Detect which cell encompasses the target text, then output its [x, y] center coordinate. 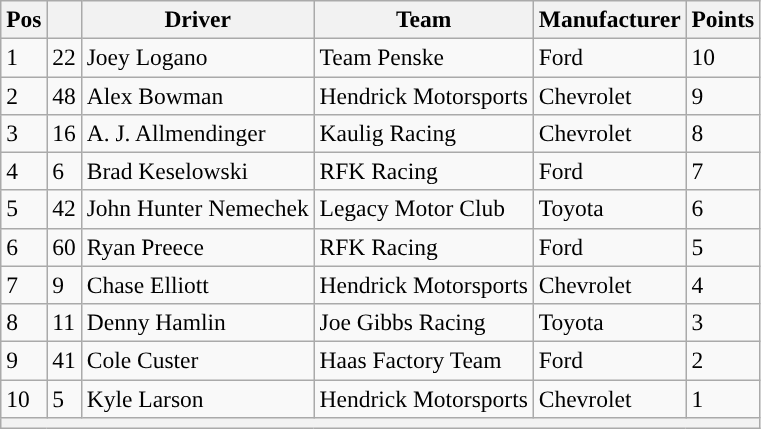
Chase Elliott [198, 285]
Joe Gibbs Racing [424, 322]
Driver [198, 19]
John Hunter Nemechek [198, 209]
Team Penske [424, 57]
Brad Keselowski [198, 171]
Legacy Motor Club [424, 209]
Alex Bowman [198, 95]
Kyle Larson [198, 398]
60 [64, 247]
48 [64, 95]
Joey Logano [198, 57]
Pos [24, 19]
Points [723, 19]
Ryan Preece [198, 247]
Team [424, 19]
Kaulig Racing [424, 133]
Manufacturer [610, 19]
Cole Custer [198, 360]
Denny Hamlin [198, 322]
11 [64, 322]
41 [64, 360]
22 [64, 57]
A. J. Allmendinger [198, 133]
16 [64, 133]
Haas Factory Team [424, 360]
42 [64, 209]
